Pinpoint the cell where the given text exists, returning its [X, Y] midpoint coordinate. 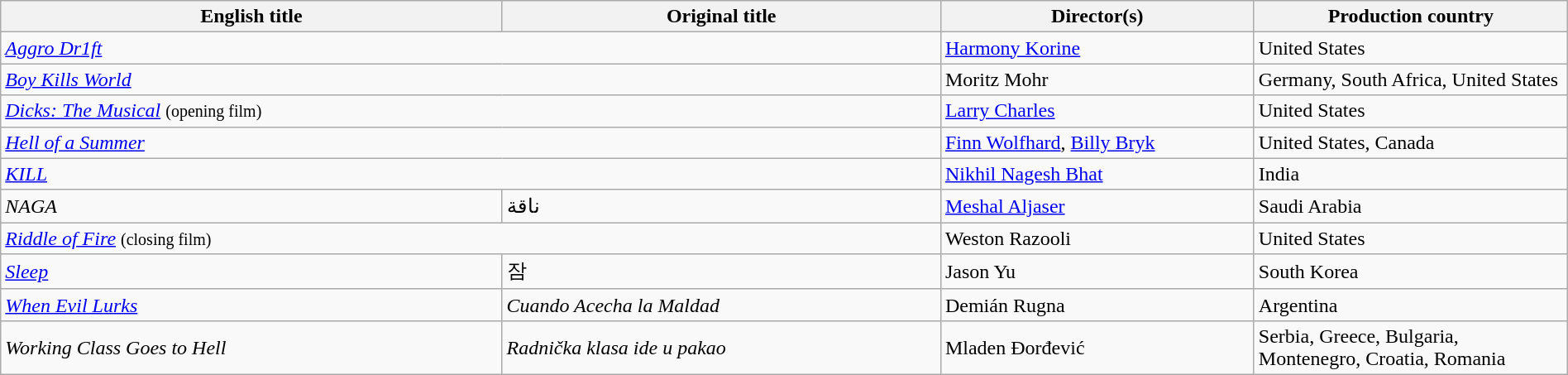
Aggro Dr1ft [471, 48]
Germany, South Africa, United States [1411, 79]
Cuando Acecha la Maldad [721, 305]
Meshal Aljaser [1097, 206]
Radnička klasa ide u pakao [721, 348]
Jason Yu [1097, 272]
United States, Canada [1411, 142]
Larry Charles [1097, 111]
Argentina [1411, 305]
Boy Kills World [471, 79]
English title [251, 17]
Working Class Goes to Hell [251, 348]
Nikhil Nagesh Bhat [1097, 174]
Production country [1411, 17]
ناقة [721, 206]
잠 [721, 272]
Weston Razooli [1097, 238]
Saudi Arabia [1411, 206]
Sleep [251, 272]
Dicks: The Musical (opening film) [471, 111]
Serbia, Greece, Bulgaria, Montenegro, Croatia, Romania [1411, 348]
When Evil Lurks [251, 305]
Director(s) [1097, 17]
South Korea [1411, 272]
Riddle of Fire (closing film) [471, 238]
KILL [471, 174]
Harmony Korine [1097, 48]
Finn Wolfhard, Billy Bryk [1097, 142]
Demián Rugna [1097, 305]
Moritz Mohr [1097, 79]
NAGA [251, 206]
Hell of a Summer [471, 142]
India [1411, 174]
Mladen Đorđević [1097, 348]
Original title [721, 17]
